Capture the cell that displays the provided text and extract its [x, y] central coordinate. 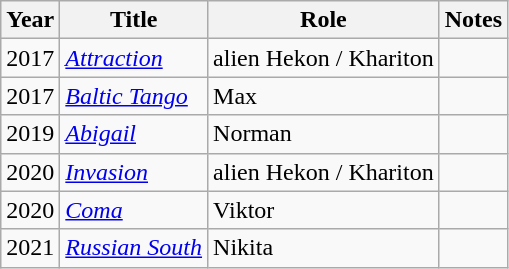
Title [134, 20]
Norman [324, 134]
Attraction [134, 58]
Notes [473, 20]
Abigail [134, 134]
2021 [30, 248]
Russian South [134, 248]
Nikita [324, 248]
Invasion [134, 172]
2019 [30, 134]
Coma [134, 210]
Viktor [324, 210]
Baltic Tango [134, 96]
Max [324, 96]
Year [30, 20]
Role [324, 20]
